Determine the [x, y] coordinate at the center of the cell enclosing the given text.  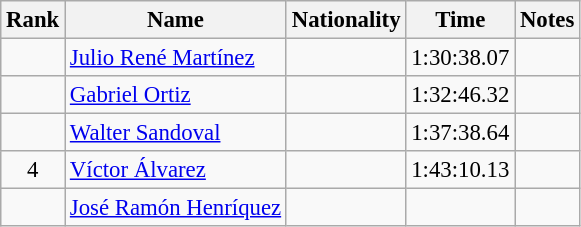
Julio René Martínez [176, 58]
Nationality [346, 20]
Gabriel Ortiz [176, 95]
Time [460, 20]
1:30:38.07 [460, 58]
Notes [548, 20]
Name [176, 20]
José Ramón Henríquez [176, 208]
Walter Sandoval [176, 133]
1:32:46.32 [460, 95]
4 [33, 170]
1:37:38.64 [460, 133]
Víctor Álvarez [176, 170]
1:43:10.13 [460, 170]
Rank [33, 20]
